Pinpoint the cell where the given text exists, returning its (X, Y) midpoint coordinate. 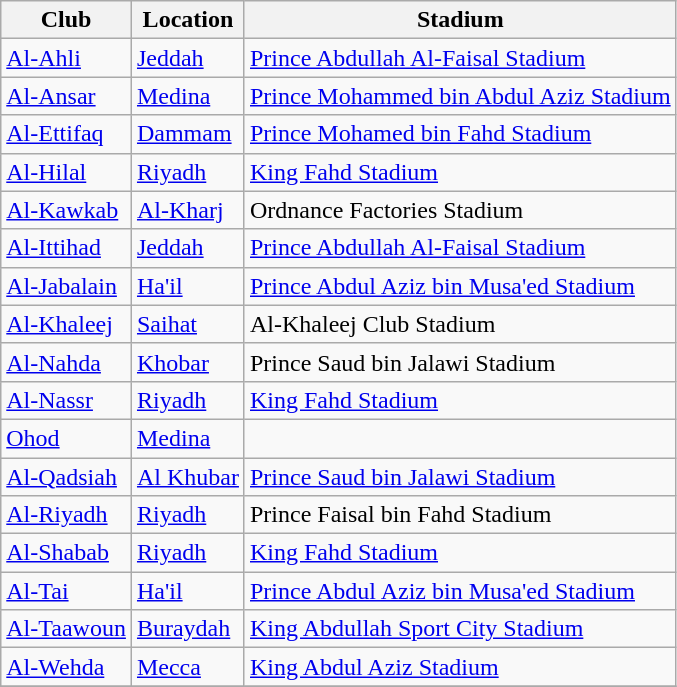
Al-Ittihad (66, 248)
Prince Faisal bin Fahd Stadium (460, 515)
Buraydah (188, 629)
Al-Kawkab (66, 210)
King Abdul Aziz Stadium (460, 667)
Mecca (188, 667)
Al-Ettifaq (66, 134)
Ohod (66, 438)
Stadium (460, 20)
Al-Qadsiah (66, 477)
Saihat (188, 324)
Al-Nahda (66, 362)
Al-Tai (66, 591)
Al-Riyadh (66, 515)
Al-Ansar (66, 96)
Al-Kharj (188, 210)
Khobar (188, 362)
Al-Khaleej Club Stadium (460, 324)
Al-Wehda (66, 667)
King Abdullah Sport City Stadium (460, 629)
Al-Hilal (66, 172)
Club (66, 20)
Al-Khaleej (66, 324)
Al Khubar (188, 477)
Ordnance Factories Stadium (460, 210)
Location (188, 20)
Al-Jabalain (66, 286)
Prince Mohamed bin Fahd Stadium (460, 134)
Al-Taawoun (66, 629)
Dammam (188, 134)
Al-Shabab (66, 553)
Al-Ahli (66, 58)
Al-Nassr (66, 400)
Prince Mohammed bin Abdul Aziz Stadium (460, 96)
